Return the (x, y) coordinate for the center point of the cell that contains the specified text.  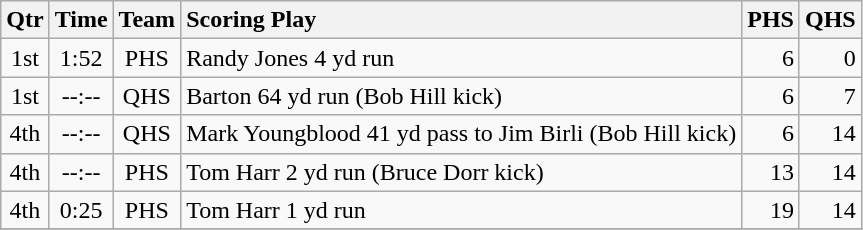
13 (771, 172)
Tom Harr 2 yd run (Bruce Dorr kick) (462, 172)
Qtr (25, 20)
19 (771, 210)
7 (830, 96)
Tom Harr 1 yd run (462, 210)
0 (830, 58)
Scoring Play (462, 20)
0:25 (81, 210)
1:52 (81, 58)
Team (147, 20)
Barton 64 yd run (Bob Hill kick) (462, 96)
Randy Jones 4 yd run (462, 58)
Time (81, 20)
Mark Youngblood 41 yd pass to Jim Birli (Bob Hill kick) (462, 134)
